Extract the (X, Y) coordinate from the center of the cell holding the provided text.  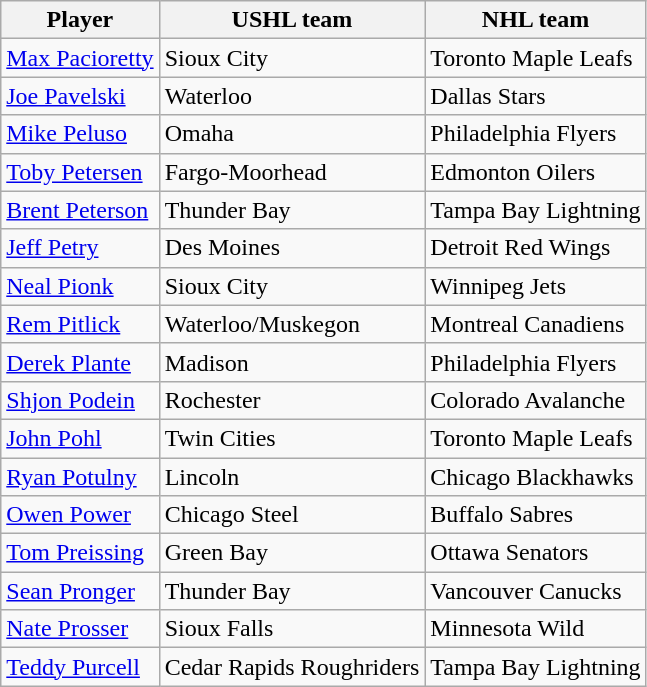
Omaha (292, 134)
Neal Pionk (80, 286)
Chicago Blackhawks (536, 477)
Rem Pitlick (80, 324)
Detroit Red Wings (536, 248)
Colorado Avalanche (536, 400)
Brent Peterson (80, 210)
Rochester (292, 400)
Jeff Petry (80, 248)
Edmonton Oilers (536, 172)
Shjon Podein (80, 400)
Vancouver Canucks (536, 591)
Mike Peluso (80, 134)
Dallas Stars (536, 96)
Joe Pavelski (80, 96)
Teddy Purcell (80, 667)
Green Bay (292, 553)
Buffalo Sabres (536, 515)
Cedar Rapids Roughriders (292, 667)
Derek Plante (80, 362)
John Pohl (80, 438)
Minnesota Wild (536, 629)
Ottawa Senators (536, 553)
Sean Pronger (80, 591)
Nate Prosser (80, 629)
Montreal Canadiens (536, 324)
Madison (292, 362)
Waterloo/Muskegon (292, 324)
Toby Petersen (80, 172)
Lincoln (292, 477)
Ryan Potulny (80, 477)
Fargo-Moorhead (292, 172)
Sioux Falls (292, 629)
Twin Cities (292, 438)
Des Moines (292, 248)
Owen Power (80, 515)
NHL team (536, 20)
Waterloo (292, 96)
Player (80, 20)
USHL team (292, 20)
Chicago Steel (292, 515)
Winnipeg Jets (536, 286)
Max Pacioretty (80, 58)
Tom Preissing (80, 553)
